Pinpoint the cell where the given text exists, returning its [X, Y] midpoint coordinate. 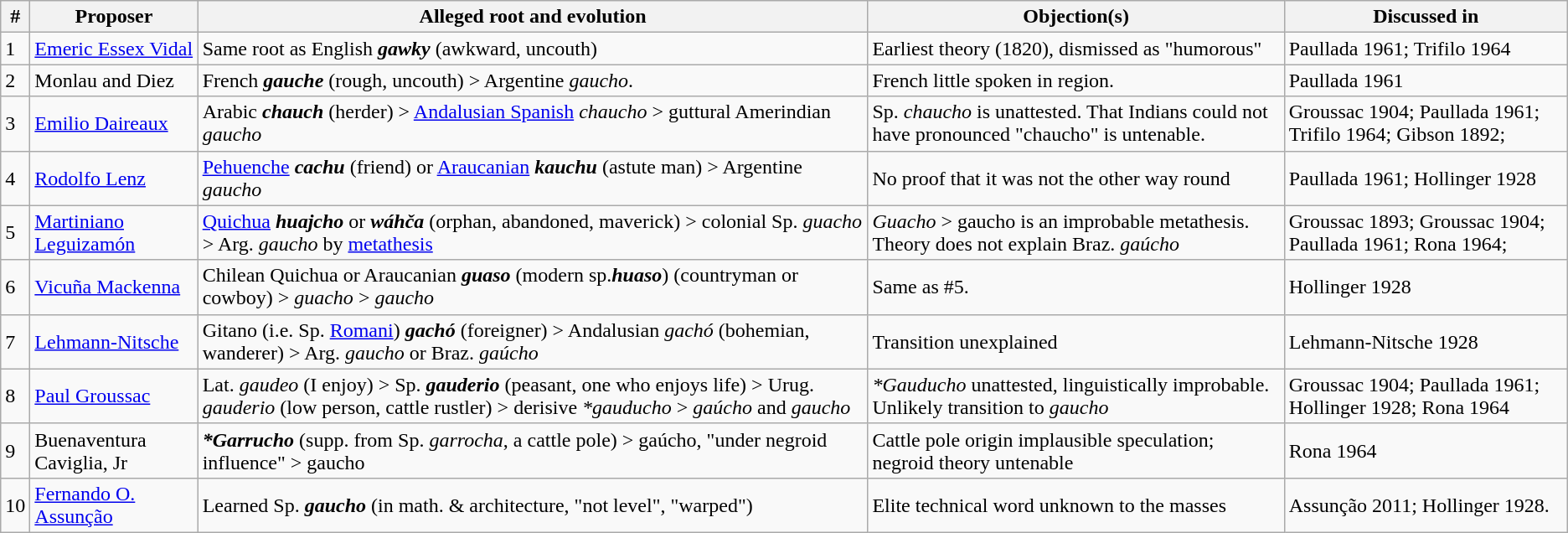
Lehmann-Nitsche [114, 342]
Lehmann-Nitsche 1928 [1426, 342]
4 [15, 178]
Elite technical word unknown to the masses [1075, 505]
Chilean Quichua or Araucanian guaso (modern sp.huaso) (countryman or cowboy) > guacho > gaucho [533, 287]
6 [15, 287]
9 [15, 451]
Learned Sp. gaucho (in math. & architecture, "not level", "warped") [533, 505]
Proposer [114, 17]
Pehuenche cachu (friend) or Araucanian kauchu (astute man) > Argentine gaucho [533, 178]
5 [15, 233]
Arabic chauch (herder) > Andalusian Spanish chaucho > guttural Amerindian gaucho [533, 124]
Alleged root and evolution [533, 17]
2 [15, 80]
French little spoken in region. [1075, 80]
Groussac 1904; Paullada 1961; Hollinger 1928; Rona 1964 [1426, 396]
Buenaventura Caviglia, Jr [114, 451]
3 [15, 124]
Transition unexplained [1075, 342]
No proof that it was not the other way round [1075, 178]
Gitano (i.e. Sp. Romani) gachó (foreigner) > Andalusian gachó (bohemian, wanderer) > Arg. gaucho or Braz. gaúcho [533, 342]
Monlau and Diez [114, 80]
Objection(s) [1075, 17]
Cattle pole origin implausible speculation; negroid theory untenable [1075, 451]
Paul Groussac [114, 396]
Hollinger 1928 [1426, 287]
Emilio Daireaux [114, 124]
Guacho > gaucho is an improbable metathesis. Theory does not explain Braz. gaúcho [1075, 233]
Groussac 1904; Paullada 1961; Trifilo 1964; Gibson 1892; [1426, 124]
Same root as English gawky (awkward, uncouth) [533, 49]
Fernando O. Assunção [114, 505]
Vicuña Mackenna [114, 287]
8 [15, 396]
Quichua huajcho or wáhča (orphan, abandoned, maverick) > colonial Sp. guacho > Arg. gaucho by metathesis [533, 233]
Rodolfo Lenz [114, 178]
*Garrucho (supp. from Sp. garrocha, a cattle pole) > gaúcho, "under negroid influence" > gaucho [533, 451]
Emeric Essex Vidal [114, 49]
Rona 1964 [1426, 451]
Same as #5. [1075, 287]
Discussed in [1426, 17]
Assunção 2011; Hollinger 1928. [1426, 505]
Sp. chaucho is unattested. That Indians could not have pronounced "chaucho" is untenable. [1075, 124]
Paullada 1961; Trifilo 1964 [1426, 49]
Paullada 1961; Hollinger 1928 [1426, 178]
Martiniano Leguizamón [114, 233]
# [15, 17]
7 [15, 342]
10 [15, 505]
French gauche (rough, uncouth) > Argentine gaucho. [533, 80]
Groussac 1893; Groussac 1904; Paullada 1961; Rona 1964; [1426, 233]
Earliest theory (1820), dismissed as "humorous" [1075, 49]
1 [15, 49]
Paullada 1961 [1426, 80]
*Gauducho unattested, linguistically improbable. Unlikely transition to gaucho [1075, 396]
